From the cell containing the given text, extract its center point as [X, Y] coordinate. 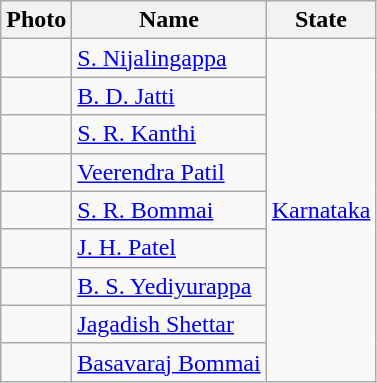
S. Nijalingappa [169, 58]
J. H. Patel [169, 248]
Basavaraj Bommai [169, 362]
S. R. Bommai [169, 210]
B. S. Yediyurappa [169, 286]
Jagadish Shettar [169, 324]
S. R. Kanthi [169, 134]
Name [169, 20]
Veerendra Patil [169, 172]
Karnataka [321, 210]
State [321, 20]
B. D. Jatti [169, 96]
Photo [36, 20]
